Provide the [X, Y] coordinate of the cell's center where the given text is located.  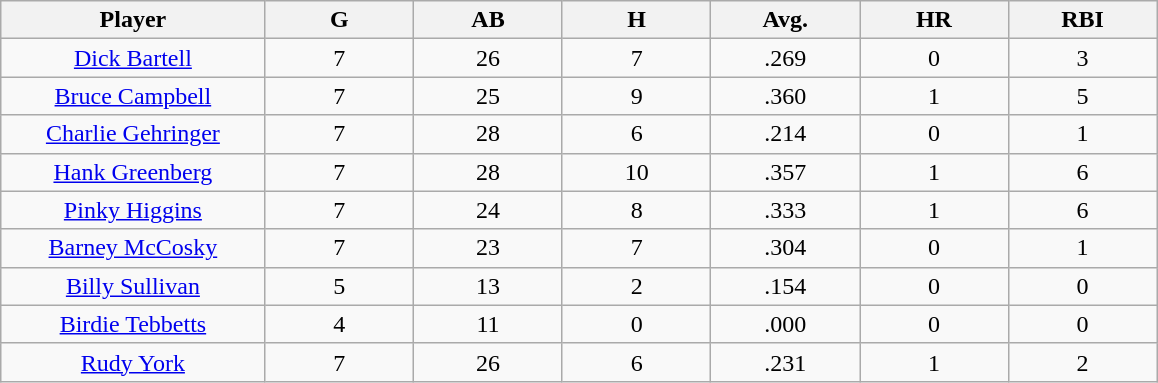
Hank Greenberg [133, 172]
13 [488, 286]
Barney McCosky [133, 248]
Birdie Tebbetts [133, 324]
AB [488, 20]
11 [488, 324]
24 [488, 210]
.000 [786, 324]
Billy Sullivan [133, 286]
Dick Bartell [133, 58]
RBI [1082, 20]
.333 [786, 210]
Pinky Higgins [133, 210]
23 [488, 248]
.231 [786, 362]
.357 [786, 172]
Player [133, 20]
3 [1082, 58]
8 [636, 210]
HR [934, 20]
25 [488, 96]
.269 [786, 58]
Charlie Gehringer [133, 134]
Bruce Campbell [133, 96]
G [340, 20]
.154 [786, 286]
9 [636, 96]
4 [340, 324]
H [636, 20]
.360 [786, 96]
10 [636, 172]
.214 [786, 134]
Avg. [786, 20]
.304 [786, 248]
Rudy York [133, 362]
